Search for the cell housing the specified text and yield its [X, Y] center coordinate. 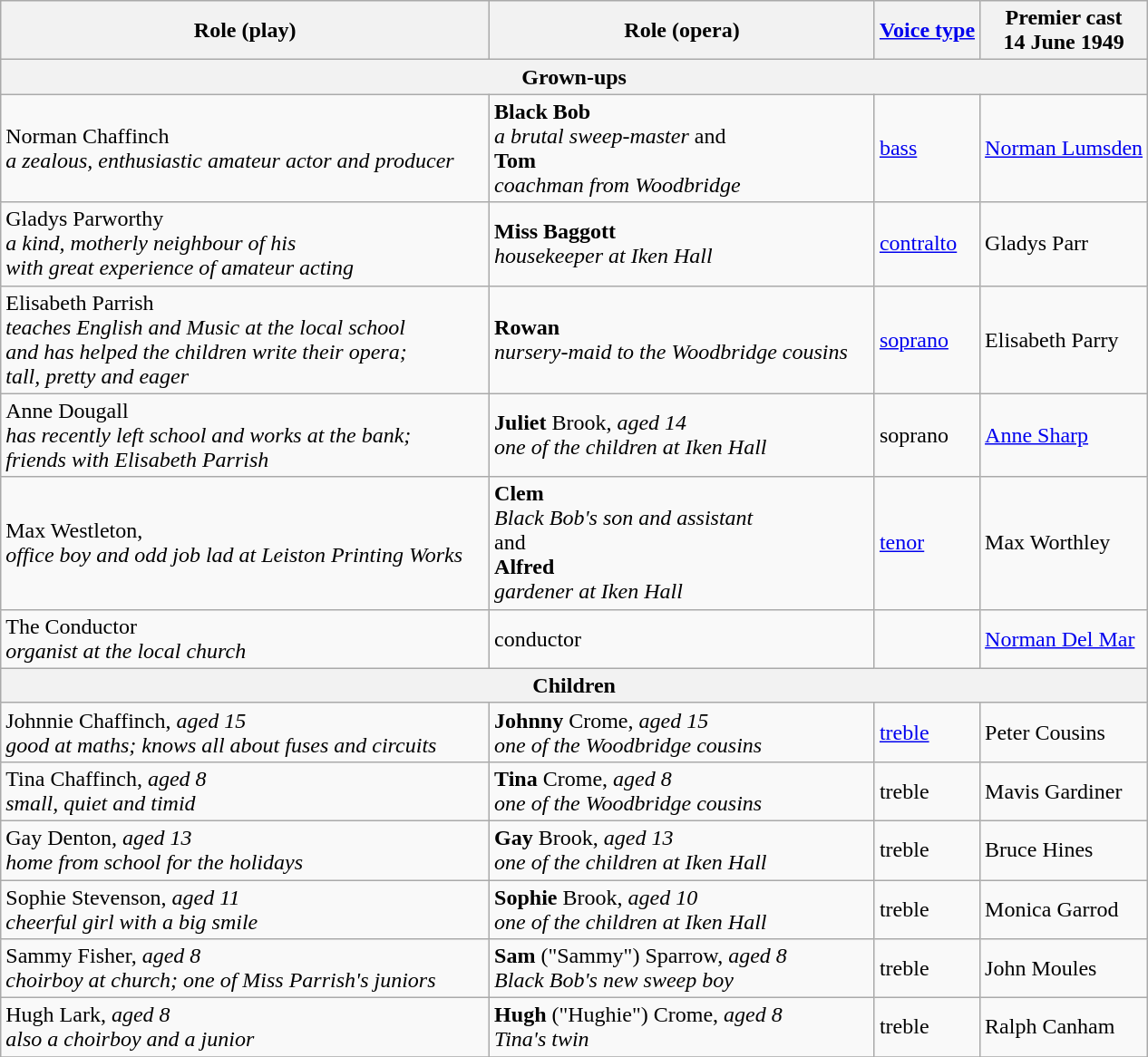
Gay Denton, aged 13 home from school for the holidays [245, 850]
Tina Chaffinch, aged 8 small, quiet and timid [245, 790]
Norman Chaffinch a zealous, enthusiastic amateur actor and producer [245, 149]
bass [927, 149]
Children [575, 685]
Voice type [927, 31]
Sophie Brook, aged 10 one of the children at Iken Hall [682, 908]
Gay Brook, aged 13 one of the children at Iken Hall [682, 850]
Juliet Brook, aged 14 one of the children at Iken Hall [682, 435]
Norman Lumsden [1065, 149]
Tina Crome, aged 8 one of the Woodbridge cousins [682, 790]
Sophie Stevenson, aged 11 cheerful girl with a big smile [245, 908]
Black Bob a brutal sweep-master and Tom coachman from Woodbridge [682, 149]
Clem Black Bob's son and assistant and Alfred gardener at Iken Hall [682, 543]
contralto [927, 244]
conductor [682, 638]
Johnny Crome, aged 15 one of the Woodbridge cousins [682, 732]
Anne Sharp [1065, 435]
Max Westleton, office boy and odd job lad at Leiston Printing Works [245, 543]
Rowan nursery-maid to the Woodbridge cousins [682, 339]
The Conductor organist at the local church [245, 638]
Sam ("Sammy") Sparrow, aged 8 Black Bob's new sweep boy [682, 968]
Gladys Parworthy a kind, motherly neighbour of his with great experience of amateur acting [245, 244]
Miss Baggott housekeeper at Iken Hall [682, 244]
Sammy Fisher, aged 8 choirboy at church; one of Miss Parrish's juniors [245, 968]
Elisabeth Parry [1065, 339]
tenor [927, 543]
Hugh ("Hughie") Crome, aged 8 Tina's twin [682, 1028]
Monica Garrod [1065, 908]
Elisabeth Parrish teaches English and Music at the local school and has helped the children write their opera; tall, pretty and eager [245, 339]
Max Worthley [1065, 543]
Johnnie Chaffinch, aged 15 good at maths; knows all about fuses and circuits [245, 732]
Anne Dougall has recently left school and works at the bank; friends with Elisabeth Parrish [245, 435]
Peter Cousins [1065, 732]
Hugh Lark, aged 8 also a choirboy and a junior [245, 1028]
Premier cast14 June 1949 [1065, 31]
Role (play) [245, 31]
Mavis Gardiner [1065, 790]
John Moules [1065, 968]
Ralph Canham [1065, 1028]
Bruce Hines [1065, 850]
Role (opera) [682, 31]
Gladys Parr [1065, 244]
Grown-ups [575, 77]
Norman Del Mar [1065, 638]
